Search for the cell housing the specified text and yield its [X, Y] center coordinate. 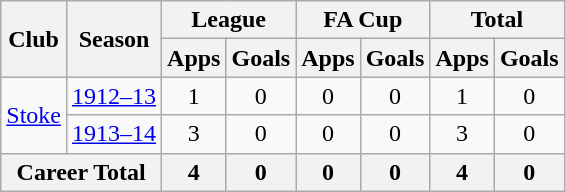
Career Total [82, 172]
League [229, 20]
1912–13 [114, 96]
Stoke [34, 115]
FA Cup [363, 20]
Total [497, 20]
Club [34, 39]
1913–14 [114, 134]
Season [114, 39]
